Find where the given text appears and provide that cell's center as (X, Y) coordinate. 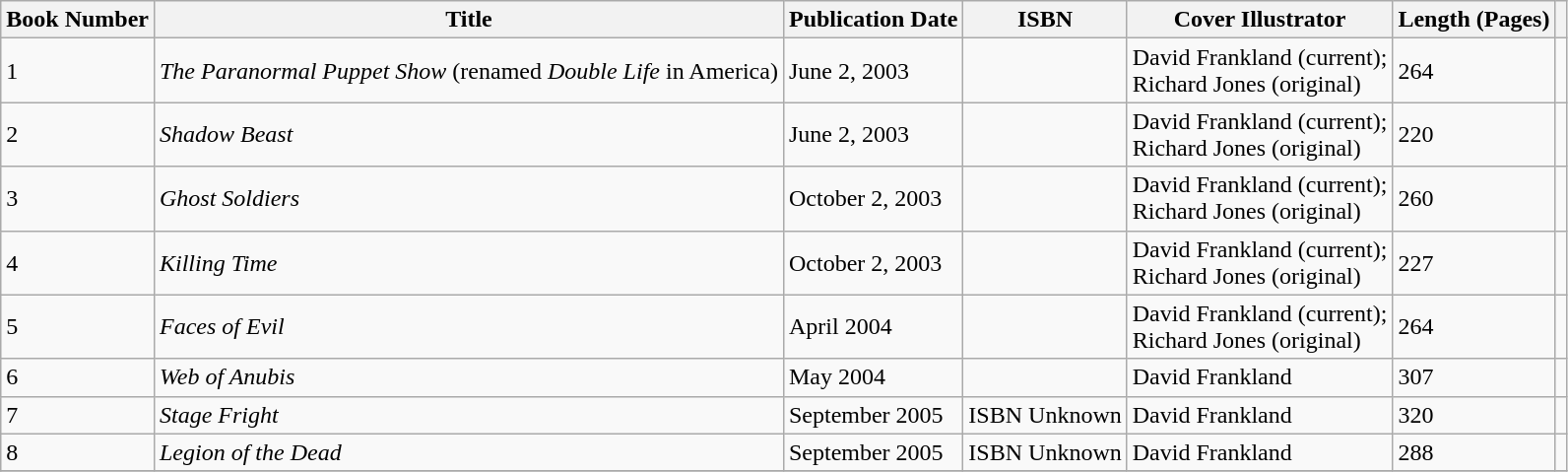
Legion of the Dead (469, 452)
Ghost Soldiers (469, 199)
Faces of Evil (469, 327)
The Paranormal Puppet Show (renamed Double Life in America) (469, 71)
6 (78, 377)
1 (78, 71)
288 (1473, 452)
Title (469, 20)
8 (78, 452)
5 (78, 327)
ISBN (1045, 20)
220 (1473, 134)
2 (78, 134)
227 (1473, 262)
Stage Fright (469, 415)
Publication Date (873, 20)
Cover Illustrator (1260, 20)
May 2004 (873, 377)
Shadow Beast (469, 134)
4 (78, 262)
Web of Anubis (469, 377)
Killing Time (469, 262)
260 (1473, 199)
Book Number (78, 20)
307 (1473, 377)
320 (1473, 415)
April 2004 (873, 327)
3 (78, 199)
Length (Pages) (1473, 20)
7 (78, 415)
